Locate the cell with the specified text and output its [x, y] center coordinate. 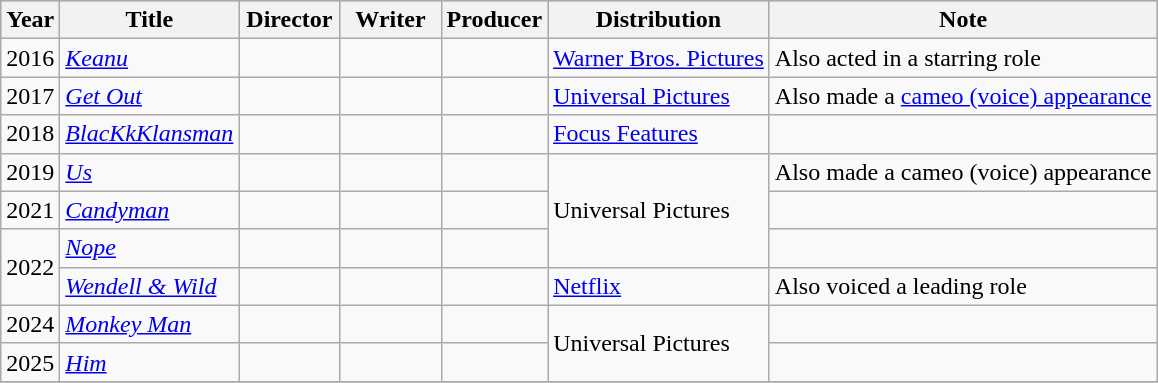
Also acted in a starring role [963, 58]
2024 [30, 324]
Director [290, 20]
2022 [30, 267]
2016 [30, 58]
Us [150, 172]
Producer [494, 20]
Writer [390, 20]
2021 [30, 210]
Candyman [150, 210]
Keanu [150, 58]
Him [150, 362]
Focus Features [659, 134]
Warner Bros. Pictures [659, 58]
Monkey Man [150, 324]
2025 [30, 362]
2019 [30, 172]
Title [150, 20]
Also voiced a leading role [963, 286]
Note [963, 20]
Nope [150, 248]
BlacKkKlansman [150, 134]
2018 [30, 134]
Year [30, 20]
Netflix [659, 286]
2017 [30, 96]
Distribution [659, 20]
Get Out [150, 96]
Wendell & Wild [150, 286]
